Detect which cell encompasses the target text, then output its (X, Y) center coordinate. 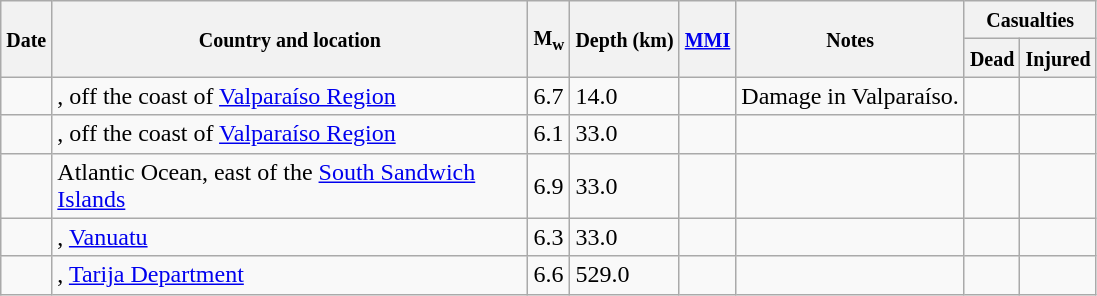
Dead (992, 58)
, Vanuatu (290, 237)
6.6 (549, 275)
Country and location (290, 39)
529.0 (624, 275)
Depth (km) (624, 39)
6.7 (549, 96)
Damage in Valparaíso. (850, 96)
6.1 (549, 134)
Atlantic Ocean, east of the South Sandwich Islands (290, 186)
Casualties (1030, 20)
Mw (549, 39)
14.0 (624, 96)
, Tarija Department (290, 275)
Date (26, 39)
6.9 (549, 186)
Notes (850, 39)
6.3 (549, 237)
MMI (708, 39)
Injured (1058, 58)
